Return the [X, Y] coordinate for the center point of the cell that contains the specified text.  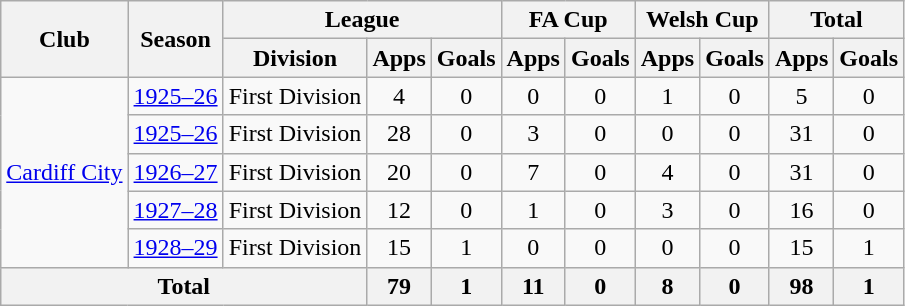
7 [533, 172]
1928–29 [176, 248]
20 [399, 172]
12 [399, 210]
Welsh Cup [702, 20]
8 [667, 286]
5 [801, 96]
League [362, 20]
79 [399, 286]
Club [64, 39]
16 [801, 210]
1927–28 [176, 210]
98 [801, 286]
1926–27 [176, 172]
Season [176, 39]
FA Cup [568, 20]
11 [533, 286]
Cardiff City [64, 172]
28 [399, 134]
Division [295, 58]
